Capture the cell that displays the provided text and extract its [x, y] central coordinate. 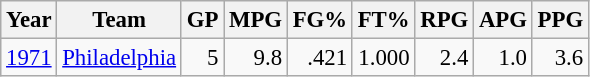
.421 [320, 58]
GP [202, 20]
9.8 [256, 58]
PPG [560, 20]
MPG [256, 20]
APG [504, 20]
FT% [384, 20]
5 [202, 58]
3.6 [560, 58]
Philadelphia [119, 58]
1971 [29, 58]
1.000 [384, 58]
FG% [320, 20]
Team [119, 20]
2.4 [444, 58]
Year [29, 20]
1.0 [504, 58]
RPG [444, 20]
